Search for the cell housing the specified text and yield its [x, y] center coordinate. 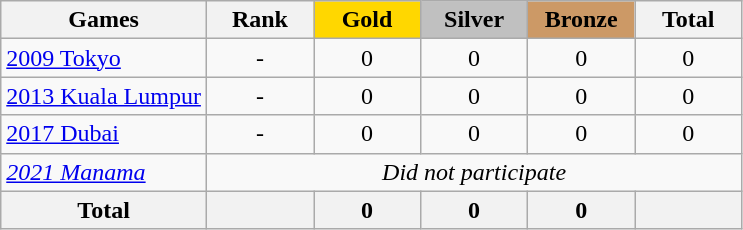
2021 Manama [104, 172]
Games [104, 20]
Rank [260, 20]
2017 Dubai [104, 134]
Gold [368, 20]
Silver [474, 20]
2013 Kuala Lumpur [104, 96]
2009 Tokyo [104, 58]
Bronze [582, 20]
Did not participate [474, 172]
